Pinpoint the cell where the given text exists, returning its (x, y) midpoint coordinate. 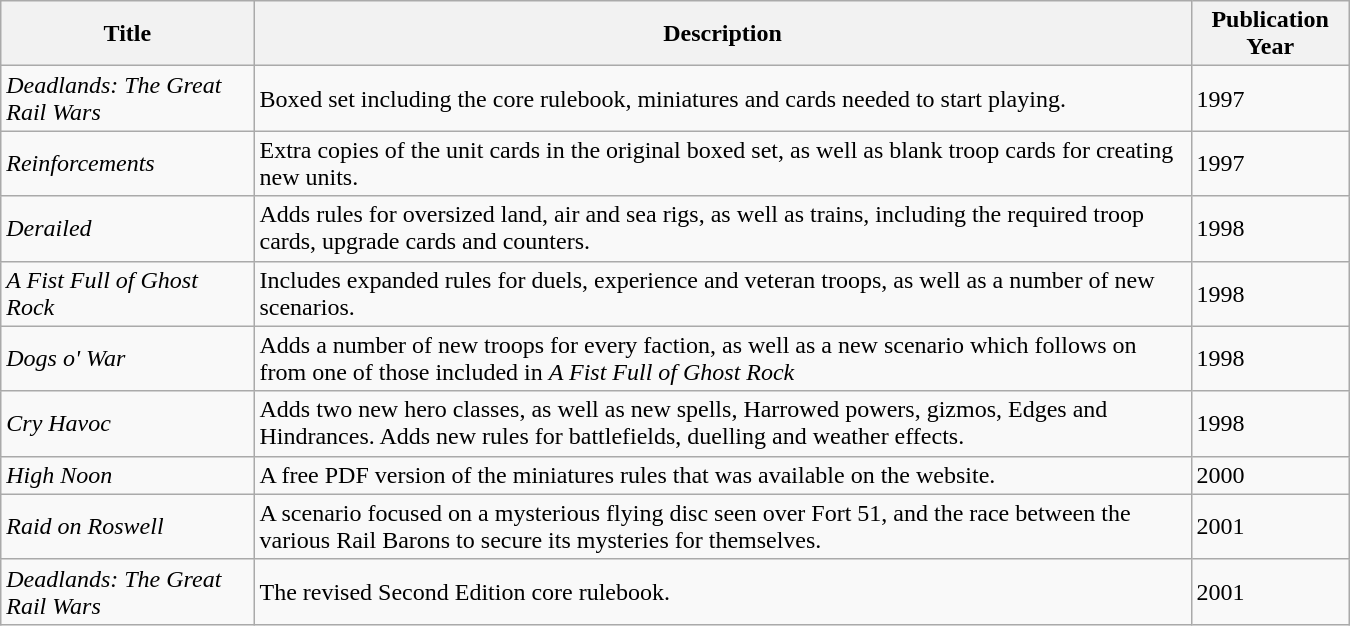
Publication Year (1270, 34)
Adds a number of new troops for every faction, as well as a new scenario which follows on from one of those included in A Fist Full of Ghost Rock (722, 358)
The revised Second Edition core rulebook. (722, 592)
Description (722, 34)
Raid on Roswell (128, 526)
Adds rules for oversized land, air and sea rigs, as well as trains, including the required troop cards, upgrade cards and counters. (722, 228)
Extra copies of the unit cards in the original boxed set, as well as blank troop cards for creating new units. (722, 164)
Cry Havoc (128, 424)
Reinforcements (128, 164)
A Fist Full of Ghost Rock (128, 294)
High Noon (128, 475)
Boxed set including the core rulebook, miniatures and cards needed to start playing. (722, 98)
Title (128, 34)
Derailed (128, 228)
Dogs o' War (128, 358)
A free PDF version of the miniatures rules that was available on the website. (722, 475)
Includes expanded rules for duels, experience and veteran troops, as well as a number of new scenarios. (722, 294)
2000 (1270, 475)
